Identify which cell holds the provided text, then report its [x, y] central coordinate. 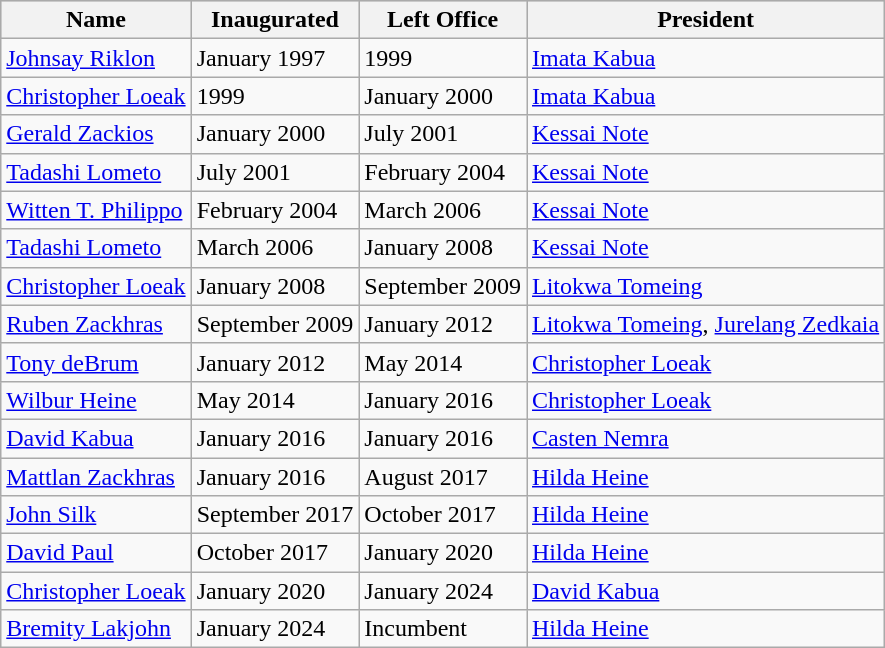
September 2017 [275, 515]
Gerald Zackios [96, 134]
Mattlan Zackhras [96, 477]
Litokwa Tomeing [705, 286]
Incumbent [443, 629]
John Silk [96, 515]
David Paul [96, 553]
Name [96, 20]
Left Office [443, 20]
Casten Nemra [705, 438]
Litokwa Tomeing, Jurelang Zedkaia [705, 324]
January 1997 [275, 58]
President [705, 20]
Ruben Zackhras [96, 324]
Tony deBrum [96, 362]
Wilbur Heine [96, 400]
Witten T. Philippo [96, 210]
Johnsay Riklon [96, 58]
Inaugurated [275, 20]
August 2017 [443, 477]
Bremity Lakjohn [96, 629]
